Output the [X, Y] coordinate of the center of the cell containing the given text.  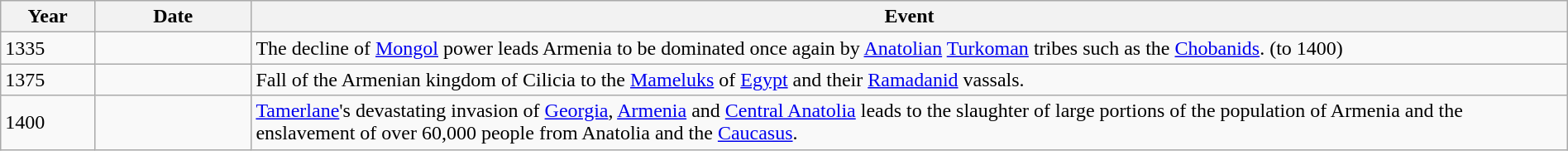
The decline of Mongol power leads Armenia to be dominated once again by Anatolian Turkoman tribes such as the Chobanids. (to 1400) [910, 48]
Year [48, 17]
Date [172, 17]
Fall of the Armenian kingdom of Cilicia to the Mameluks of Egypt and their Ramadanid vassals. [910, 80]
1335 [48, 48]
Event [910, 17]
1400 [48, 123]
1375 [48, 80]
